Scan for the cell matching the given text and deliver its (X, Y) coordinate at center. 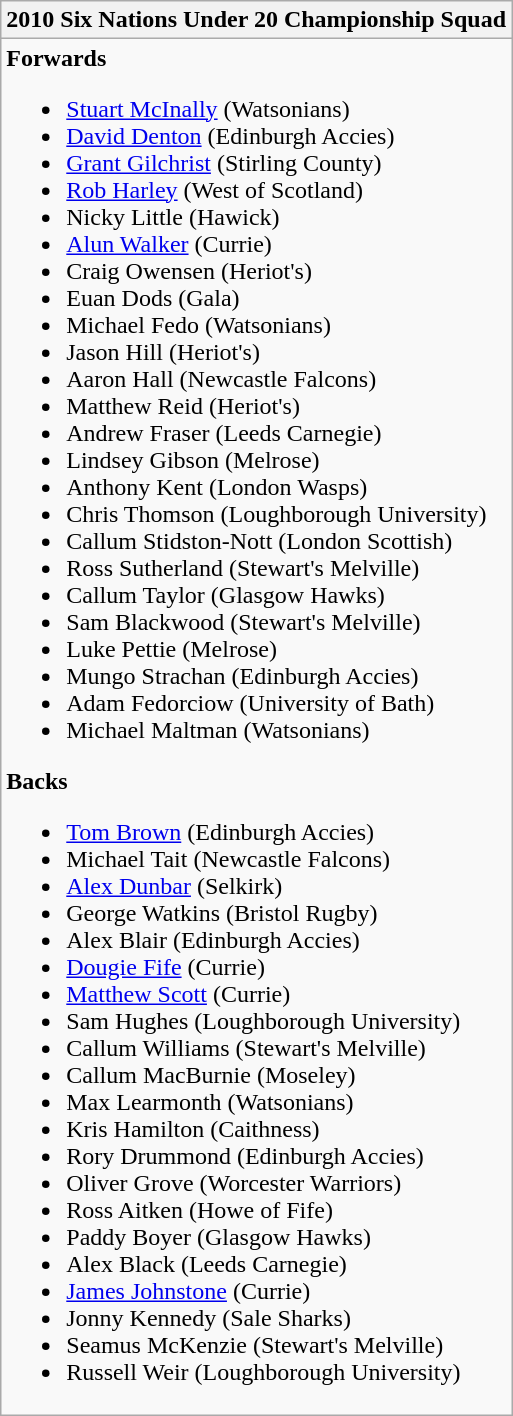
2010 Six Nations Under 20 Championship Squad (256, 20)
